Capture the cell that displays the provided text and extract its [x, y] central coordinate. 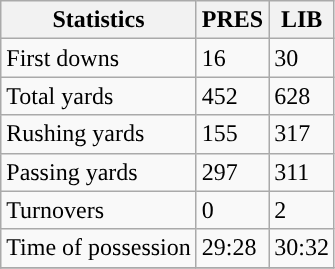
Turnovers [99, 210]
317 [302, 134]
297 [232, 172]
29:28 [232, 248]
452 [232, 96]
2 [302, 210]
628 [302, 96]
311 [302, 172]
Time of possession [99, 248]
30:32 [302, 248]
Statistics [99, 20]
PRES [232, 20]
155 [232, 134]
LIB [302, 20]
30 [302, 58]
16 [232, 58]
First downs [99, 58]
Total yards [99, 96]
Passing yards [99, 172]
0 [232, 210]
Rushing yards [99, 134]
